From the cell containing the given text, extract its center point as (x, y) coordinate. 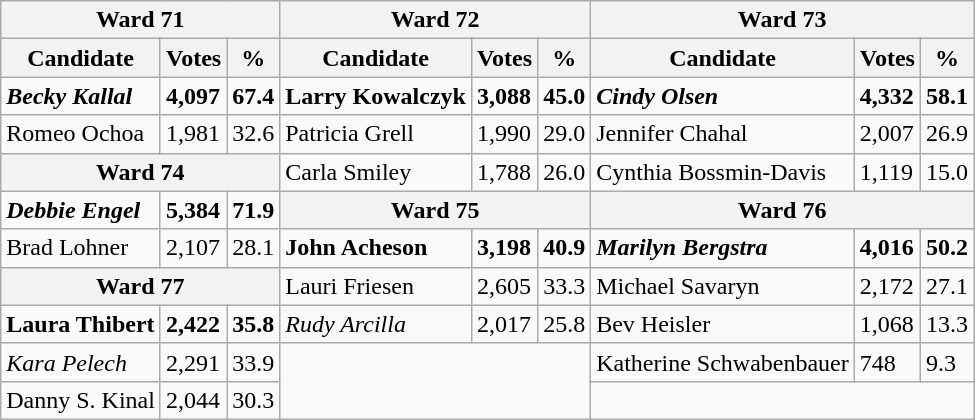
33.3 (564, 286)
Cindy Olsen (723, 96)
Ward 77 (140, 286)
2,044 (193, 400)
29.0 (564, 134)
Ward 72 (436, 20)
5,384 (193, 210)
27.1 (946, 286)
25.8 (564, 324)
50.2 (946, 248)
32.6 (254, 134)
1,990 (504, 134)
4,332 (887, 96)
67.4 (254, 96)
30.3 (254, 400)
2,172 (887, 286)
33.9 (254, 362)
Brad Lohner (81, 248)
Michael Savaryn (723, 286)
2,422 (193, 324)
2,007 (887, 134)
9.3 (946, 362)
Ward 73 (782, 20)
28.1 (254, 248)
Larry Kowalczyk (376, 96)
Carla Smiley (376, 172)
2,107 (193, 248)
15.0 (946, 172)
2,291 (193, 362)
Danny S. Kinal (81, 400)
1,068 (887, 324)
Kara Pelech (81, 362)
4,097 (193, 96)
Bev Heisler (723, 324)
Lauri Friesen (376, 286)
2,017 (504, 324)
13.3 (946, 324)
1,119 (887, 172)
748 (887, 362)
Ward 74 (140, 172)
John Acheson (376, 248)
Katherine Schwabenbauer (723, 362)
Debbie Engel (81, 210)
Ward 76 (782, 210)
Jennifer Chahal (723, 134)
Rudy Arcilla (376, 324)
4,016 (887, 248)
58.1 (946, 96)
Ward 75 (436, 210)
Romeo Ochoa (81, 134)
1,788 (504, 172)
45.0 (564, 96)
71.9 (254, 210)
2,605 (504, 286)
Marilyn Bergstra (723, 248)
Patricia Grell (376, 134)
Laura Thibert (81, 324)
35.8 (254, 324)
Becky Kallal (81, 96)
40.9 (564, 248)
3,198 (504, 248)
Cynthia Bossmin-Davis (723, 172)
26.0 (564, 172)
3,088 (504, 96)
Ward 71 (140, 20)
1,981 (193, 134)
26.9 (946, 134)
